Find where the given text appears and provide that cell's center as (x, y) coordinate. 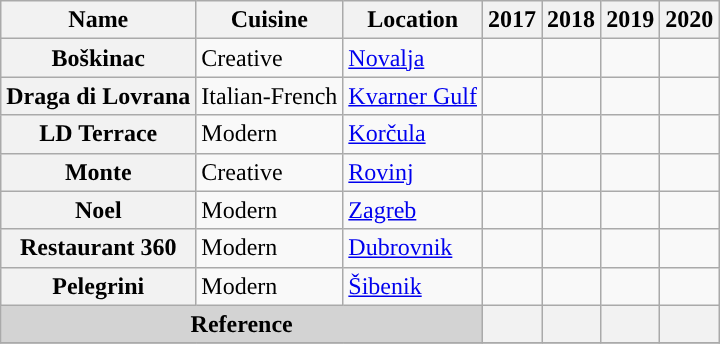
Reference (242, 324)
Location (413, 20)
Novalja (413, 58)
Restaurant 360 (98, 248)
Šibenik (413, 286)
Italian-French (270, 96)
Noel (98, 210)
2018 (572, 20)
Korčula (413, 134)
Kvarner Gulf (413, 96)
Zagreb (413, 210)
Boškinac (98, 58)
Pelegrini (98, 286)
LD Terrace (98, 134)
2017 (512, 20)
Rovinj (413, 172)
Monte (98, 172)
2019 (630, 20)
2020 (690, 20)
Name (98, 20)
Dubrovnik (413, 248)
Draga di Lovrana (98, 96)
Cuisine (270, 20)
